Provide the [x, y] coordinate of the cell's center where the given text is located.  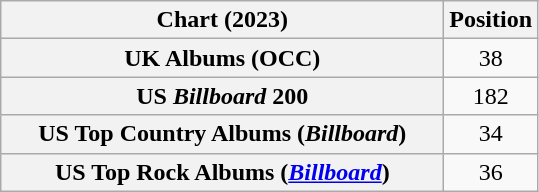
Chart (2023) [222, 20]
36 [491, 172]
Position [491, 20]
US Billboard 200 [222, 96]
US Top Country Albums (Billboard) [222, 134]
182 [491, 96]
UK Albums (OCC) [222, 58]
34 [491, 134]
38 [491, 58]
US Top Rock Albums (Billboard) [222, 172]
